From the cell containing the given text, extract its center point as (x, y) coordinate. 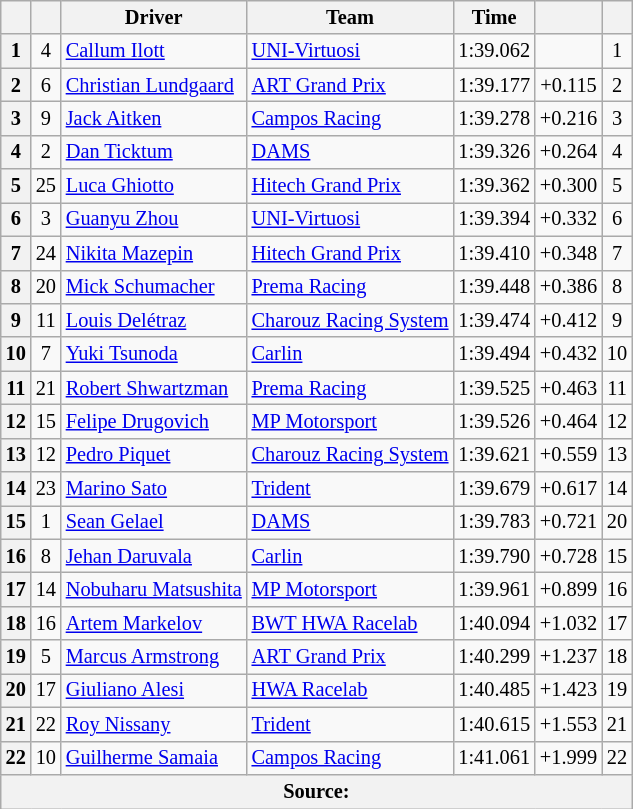
Yuki Tsunoda (154, 354)
Louis Delétraz (154, 320)
Artem Markelov (154, 623)
+0.721 (568, 522)
Marcus Armstrong (154, 657)
Robert Shwartzman (154, 388)
Luca Ghiotto (154, 186)
+0.216 (568, 118)
1:40.485 (494, 690)
1:39.474 (494, 320)
1:39.679 (494, 489)
Nobuharu Matsushita (154, 589)
1:39.326 (494, 152)
+0.464 (568, 421)
Roy Nissany (154, 724)
+1.999 (568, 758)
BWT HWA Racelab (350, 623)
Giuliano Alesi (154, 690)
+0.728 (568, 556)
Marino Sato (154, 489)
Driver (154, 17)
1:39.362 (494, 186)
Jack Aitken (154, 118)
1:39.525 (494, 388)
+1.032 (568, 623)
1:41.061 (494, 758)
+0.332 (568, 219)
1:39.410 (494, 253)
Callum Ilott (154, 51)
1:39.394 (494, 219)
+0.463 (568, 388)
1:39.783 (494, 522)
+0.412 (568, 320)
+1.423 (568, 690)
Mick Schumacher (154, 287)
+0.386 (568, 287)
23 (46, 489)
+0.617 (568, 489)
+1.553 (568, 724)
HWA Racelab (350, 690)
1:39.494 (494, 354)
+0.300 (568, 186)
+0.348 (568, 253)
1:39.621 (494, 455)
Time (494, 17)
Felipe Drugovich (154, 421)
1:40.094 (494, 623)
1:39.526 (494, 421)
1:40.615 (494, 724)
Guanyu Zhou (154, 219)
1:39.961 (494, 589)
+0.559 (568, 455)
1:39.790 (494, 556)
Nikita Mazepin (154, 253)
Christian Lundgaard (154, 85)
+0.899 (568, 589)
1:39.448 (494, 287)
Dan Ticktum (154, 152)
1:39.177 (494, 85)
Team (350, 17)
Pedro Piquet (154, 455)
25 (46, 186)
+1.237 (568, 657)
1:39.278 (494, 118)
Guilherme Samaia (154, 758)
Jehan Daruvala (154, 556)
+0.264 (568, 152)
1:39.062 (494, 51)
Sean Gelael (154, 522)
+0.115 (568, 85)
1:40.299 (494, 657)
+0.432 (568, 354)
24 (46, 253)
Source: (316, 791)
